Identify which cell holds the provided text, then report its [X, Y] central coordinate. 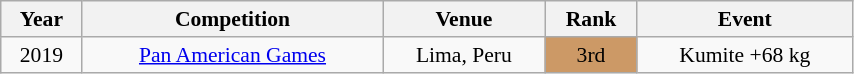
3rd [591, 55]
Venue [464, 19]
Event [744, 19]
Lima, Peru [464, 55]
Year [42, 19]
2019 [42, 55]
Competition [232, 19]
Pan American Games [232, 55]
Kumite +68 kg [744, 55]
Rank [591, 19]
